Find where the given text appears and provide that cell's center as (X, Y) coordinate. 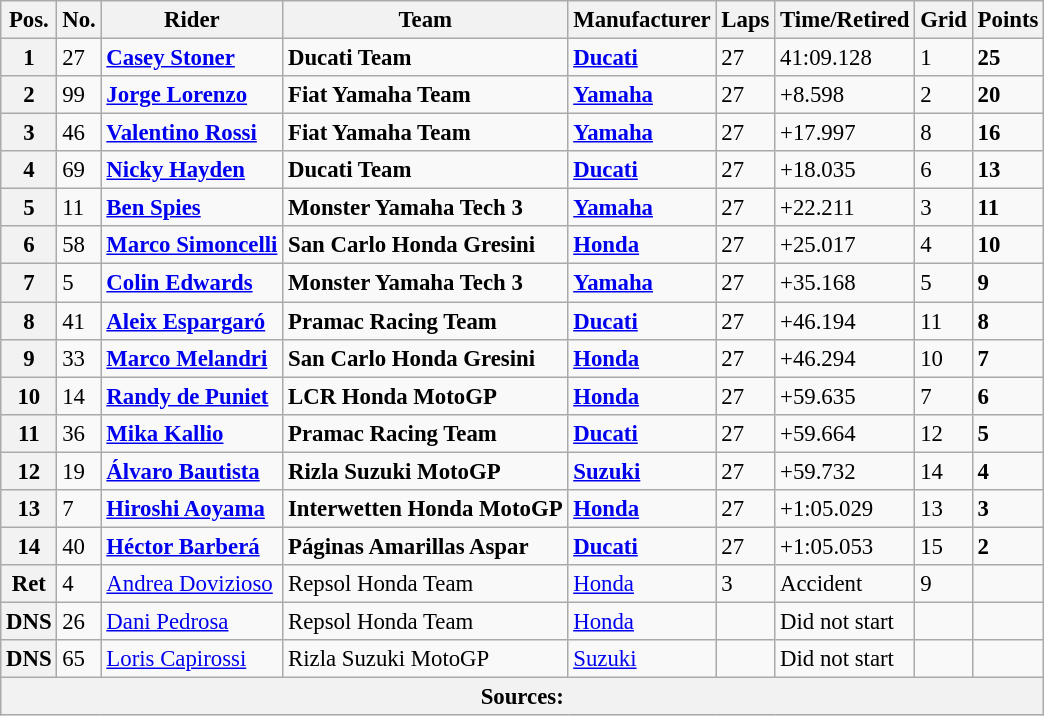
Points (1008, 20)
Valentino Rossi (192, 133)
+59.732 (845, 471)
Mika Kallio (192, 433)
40 (79, 546)
65 (79, 659)
Time/Retired (845, 20)
Dani Pedrosa (192, 621)
41 (79, 321)
25 (1008, 58)
Sources: (522, 697)
Nicky Hayden (192, 170)
Pos. (29, 20)
Rider (192, 20)
20 (1008, 95)
99 (79, 95)
46 (79, 133)
Manufacturer (642, 20)
+18.035 (845, 170)
No. (79, 20)
Marco Simoncelli (192, 245)
Colin Edwards (192, 283)
Héctor Barberá (192, 546)
+8.598 (845, 95)
+1:05.029 (845, 509)
Laps (746, 20)
Jorge Lorenzo (192, 95)
Aleix Espargaró (192, 321)
+1:05.053 (845, 546)
LCR Honda MotoGP (426, 396)
+35.168 (845, 283)
36 (79, 433)
16 (1008, 133)
Loris Capirossi (192, 659)
+25.017 (845, 245)
Grid (944, 20)
58 (79, 245)
+22.211 (845, 208)
Álvaro Bautista (192, 471)
26 (79, 621)
69 (79, 170)
Accident (845, 584)
Hiroshi Aoyama (192, 509)
+59.664 (845, 433)
+59.635 (845, 396)
Ben Spies (192, 208)
19 (79, 471)
Marco Melandri (192, 358)
+46.294 (845, 358)
Interwetten Honda MotoGP (426, 509)
15 (944, 546)
41:09.128 (845, 58)
Team (426, 20)
Randy de Puniet (192, 396)
Páginas Amarillas Aspar (426, 546)
33 (79, 358)
Casey Stoner (192, 58)
Ret (29, 584)
+17.997 (845, 133)
Andrea Dovizioso (192, 584)
+46.194 (845, 321)
